Search for the cell housing the specified text and yield its [x, y] center coordinate. 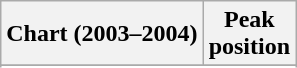
Chart (2003–2004) [102, 34]
Peakposition [249, 34]
